Locate the cell with the specified text and output its (x, y) center coordinate. 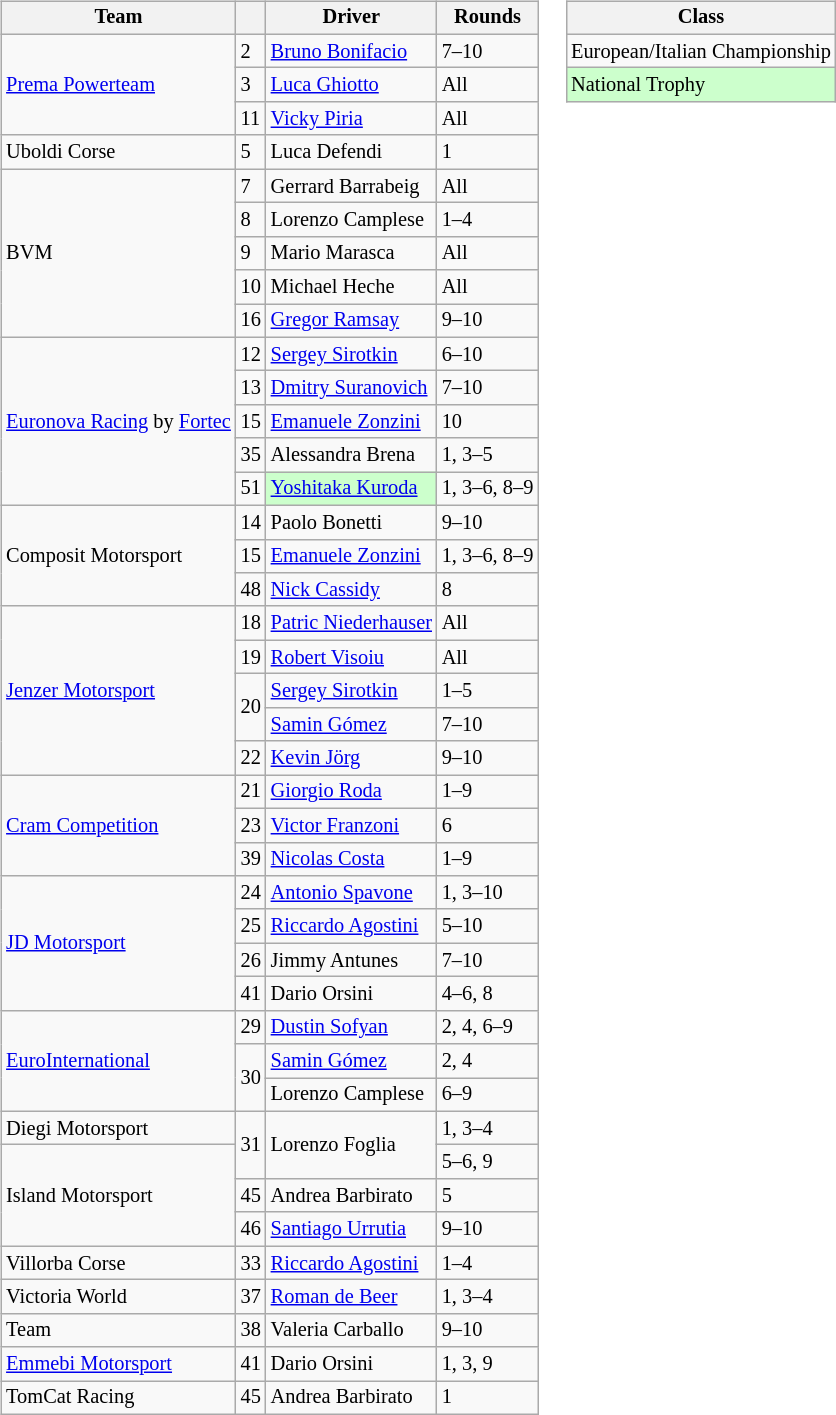
26 (251, 960)
Driver (352, 18)
Robert Visoiu (352, 657)
3 (251, 85)
24 (251, 893)
14 (251, 522)
Emmebi Motorsport (118, 1364)
Diegi Motorsport (118, 1128)
30 (251, 1078)
Uboldi Corse (118, 152)
Island Motorsport (118, 1196)
39 (251, 859)
Patric Niederhauser (352, 623)
Lorenzo Foglia (352, 1144)
2, 4 (488, 1061)
22 (251, 758)
7 (251, 186)
13 (251, 388)
1, 3–10 (488, 893)
1, 3–5 (488, 455)
Bruno Bonifacio (352, 51)
1, 3, 9 (488, 1364)
Dustin Sofyan (352, 1027)
48 (251, 590)
19 (251, 657)
National Trophy (701, 85)
Giorgio Roda (352, 792)
Class (701, 18)
20 (251, 708)
21 (251, 792)
TomCat Racing (118, 1398)
33 (251, 1263)
12 (251, 354)
Mario Marasca (352, 253)
46 (251, 1229)
16 (251, 321)
Jenzer Motorsport (118, 690)
18 (251, 623)
Gregor Ramsay (352, 321)
6–10 (488, 354)
6–9 (488, 1095)
EuroInternational (118, 1060)
Victor Franzoni (352, 825)
Antonio Spavone (352, 893)
38 (251, 1330)
6 (488, 825)
JD Motorsport (118, 944)
2 (251, 51)
Dmitry Suranovich (352, 388)
1–5 (488, 691)
Composit Motorsport (118, 556)
Luca Defendi (352, 152)
Yoshitaka Kuroda (352, 489)
Michael Heche (352, 287)
European/Italian Championship (701, 51)
Rounds (488, 18)
Kevin Jörg (352, 758)
Nick Cassidy (352, 590)
Vicky Piria (352, 119)
Euronova Racing by Fortec (118, 421)
9 (251, 253)
35 (251, 455)
Roman de Beer (352, 1297)
2, 4, 6–9 (488, 1027)
Villorba Corse (118, 1263)
Jimmy Antunes (352, 960)
Paolo Bonetti (352, 522)
29 (251, 1027)
31 (251, 1144)
Valeria Carballo (352, 1330)
Cram Competition (118, 826)
Nicolas Costa (352, 859)
25 (251, 926)
Prema Powerteam (118, 84)
23 (251, 825)
Santiago Urrutia (352, 1229)
Alessandra Brena (352, 455)
BVM (118, 253)
5–6, 9 (488, 1162)
Victoria World (118, 1297)
5–10 (488, 926)
4–6, 8 (488, 994)
11 (251, 119)
51 (251, 489)
Luca Ghiotto (352, 85)
Gerrard Barrabeig (352, 186)
37 (251, 1297)
